Search for the cell housing the specified text and yield its [x, y] center coordinate. 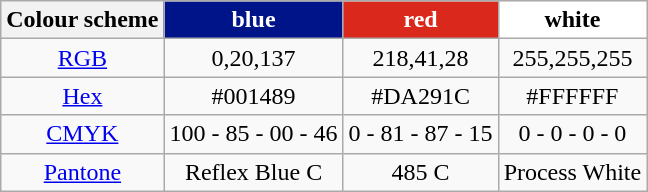
100 - 85 - 00 - 46 [254, 134]
Process White [572, 172]
white [572, 20]
#FFFFFF [572, 96]
Colour scheme [82, 20]
red [420, 20]
Hex [82, 96]
0 - 0 - 0 - 0 [572, 134]
0 - 81 - 87 - 15 [420, 134]
RGB [82, 58]
#001489 [254, 96]
218,41,28 [420, 58]
blue [254, 20]
0,20,137 [254, 58]
#DA291C [420, 96]
Reflex Blue C [254, 172]
CMYK [82, 134]
255,255,255 [572, 58]
485 C [420, 172]
Pantone [82, 172]
